Extract the (x, y) coordinate from the center of the cell holding the provided text.  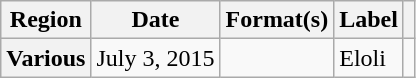
Eloli (369, 58)
Label (369, 20)
July 3, 2015 (156, 58)
Region (46, 20)
Date (156, 20)
Format(s) (277, 20)
Various (46, 58)
